Locate the cell with the specified text and output its (X, Y) center coordinate. 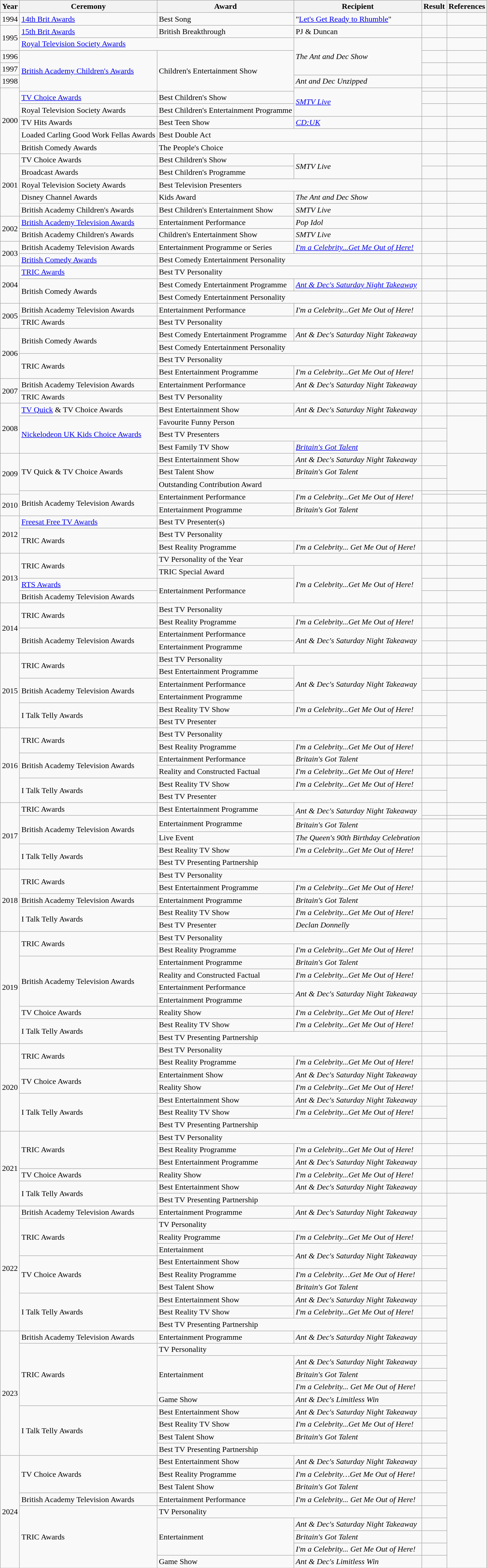
2021 (10, 1168)
Year (10, 7)
2003 (10, 254)
Live Event (226, 838)
Kids Award (226, 197)
Loaded Carling Good Work Fellas Awards (89, 135)
15th Brit Awards (89, 31)
CD:UK (357, 122)
TRIC Special Award (226, 572)
Best Family TV Show (226, 447)
Pop Idol (357, 222)
Entertainment Programme or Series (226, 247)
Favourite Funny Person (289, 422)
2018 (10, 900)
PJ & Duncan (357, 31)
1996 (10, 56)
Award (226, 7)
2016 (10, 765)
2017 (10, 836)
TV Personality of the Year (289, 560)
Best Teen Show (226, 122)
The People's Choice (289, 147)
2007 (10, 391)
1995 (10, 38)
Ant and Dec Unzipped (357, 81)
Freesat Free TV Awards (89, 522)
Ceremony (89, 7)
Best Children's Programme (226, 173)
The Queen's 90th Birthday Celebration (357, 838)
2024 (10, 1512)
2022 (10, 1269)
2009 (10, 474)
1998 (10, 81)
Disney Channel Awards (89, 197)
TV Hits Awards (89, 122)
Broadcast Awards (89, 173)
14th Brit Awards (89, 19)
Best Double Act (289, 135)
2014 (10, 628)
2019 (10, 988)
2015 (10, 690)
"Let's Get Ready to Rhumble" (357, 19)
2006 (10, 353)
Best Song (226, 19)
RTS Awards (89, 584)
Best TV Presenter(s) (289, 522)
Nickelodeon UK Kids Choice Awards (89, 435)
2005 (10, 316)
1994 (10, 19)
2004 (10, 285)
British Breakthrough (226, 31)
2010 (10, 505)
Best Children's Entertainment Show (226, 210)
1997 (10, 69)
Outstanding Contribution Award (289, 484)
Result (434, 7)
2008 (10, 428)
2013 (10, 578)
2000 (10, 121)
Recipient (357, 7)
Best Television Presenters (289, 185)
2023 (10, 1393)
References (467, 7)
Entertainment Show (226, 1075)
Reality Programme (226, 1237)
2001 (10, 185)
2002 (10, 229)
2012 (10, 534)
Best Children's Entertainment Programme (226, 110)
2020 (10, 1087)
Declan Donnelly (357, 925)
Best TV Presenters (289, 435)
